Return the (X, Y) coordinate for the center point of the cell that contains the specified text.  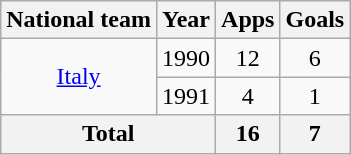
1991 (186, 96)
4 (248, 96)
Apps (248, 20)
1 (315, 96)
1990 (186, 58)
Total (108, 134)
6 (315, 58)
National team (79, 20)
Italy (79, 77)
16 (248, 134)
Goals (315, 20)
Year (186, 20)
7 (315, 134)
12 (248, 58)
